From the cell containing the given text, extract its center point as [X, Y] coordinate. 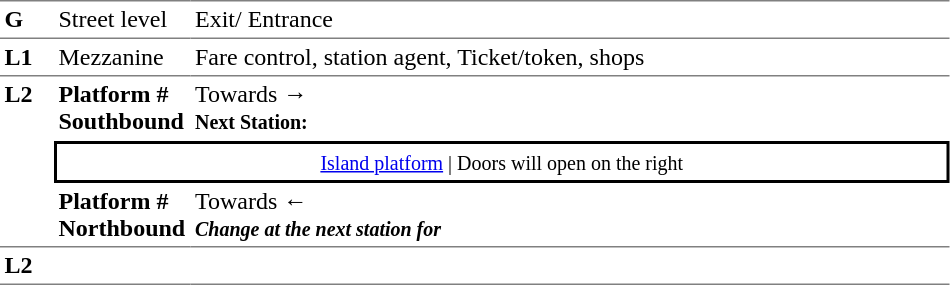
Fare control, station agent, Ticket/token, shops [570, 58]
Towards → Next Station: [570, 108]
Platform #Northbound [122, 215]
Exit/ Entrance [570, 20]
L1 [27, 58]
Mezzanine [122, 58]
Street level [122, 20]
G [27, 20]
L2 [27, 162]
Platform #Southbound [122, 108]
Towards ← Change at the next station for [570, 215]
Island platform | Doors will open on the right [502, 162]
